Locate the cell with the specified text and output its [X, Y] center coordinate. 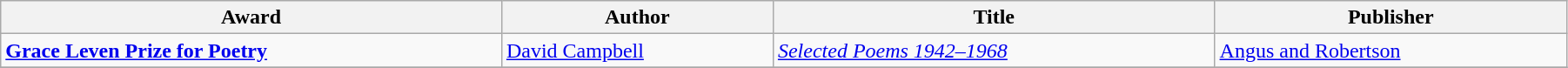
Selected Poems 1942–1968 [994, 51]
Title [994, 17]
Grace Leven Prize for Poetry [251, 51]
David Campbell [637, 51]
Author [637, 17]
Angus and Robertson [1390, 51]
Publisher [1390, 17]
Award [251, 17]
